Return [x, y] of the center of cell containing provided text 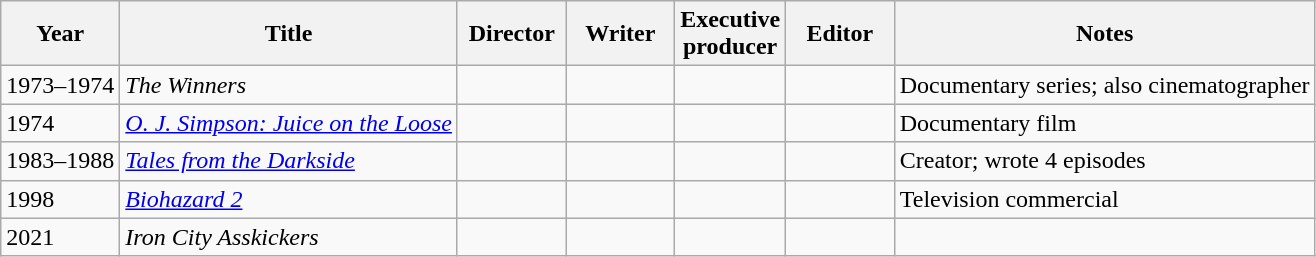
Documentary series; also cinematographer [1104, 85]
1974 [60, 123]
Documentary film [1104, 123]
Tales from the Darkside [289, 161]
1998 [60, 199]
2021 [60, 237]
1973–1974 [60, 85]
Notes [1104, 34]
Executive producer [730, 34]
Editor [840, 34]
Writer [620, 34]
Title [289, 34]
1983–1988 [60, 161]
The Winners [289, 85]
O. J. Simpson: Juice on the Loose [289, 123]
Director [512, 34]
Iron City Asskickers [289, 237]
Television commercial [1104, 199]
Creator; wrote 4 episodes [1104, 161]
Biohazard 2 [289, 199]
Year [60, 34]
